Return the (X, Y) coordinate for the center point of the cell that contains the specified text.  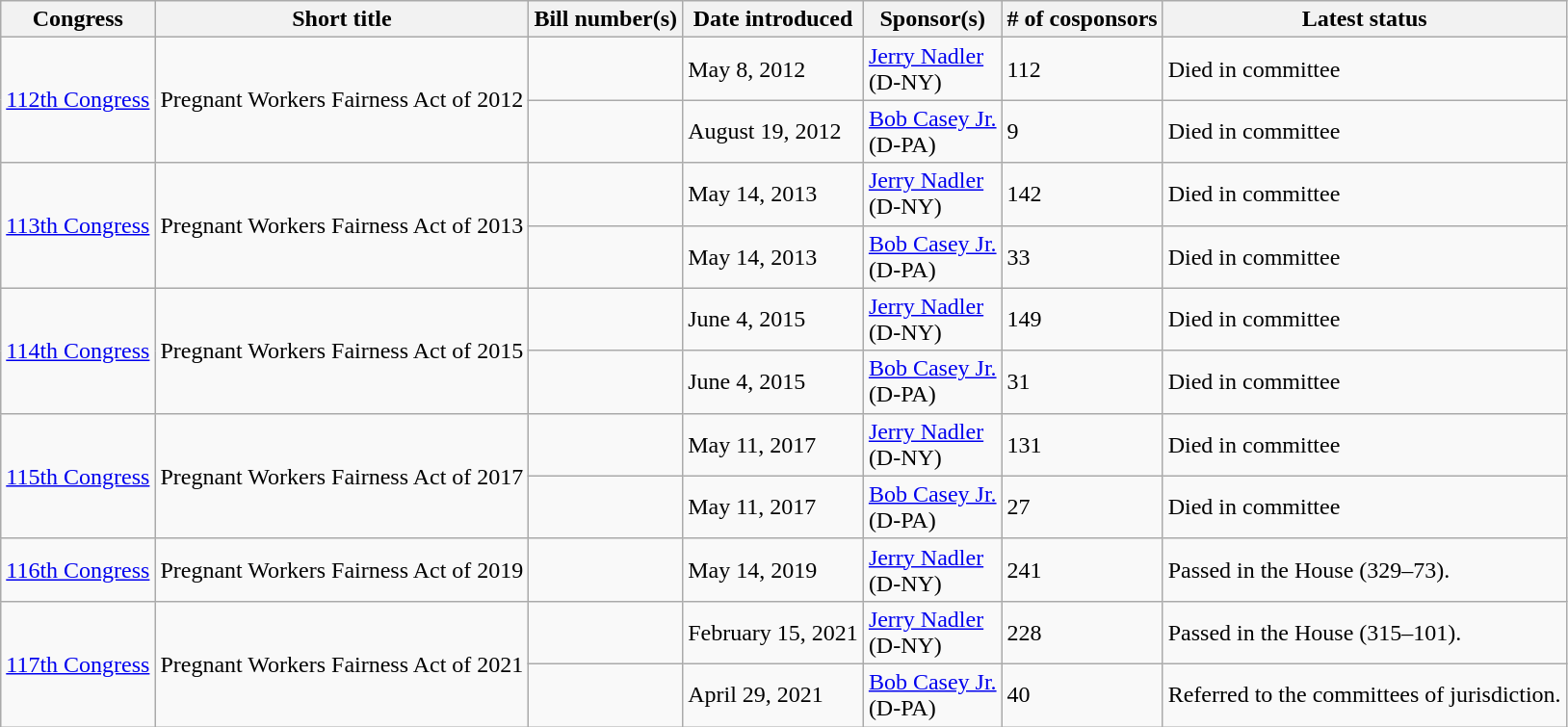
Congress (78, 19)
May 14, 2019 (773, 570)
Bill number(s) (606, 19)
Pregnant Workers Fairness Act of 2021 (342, 663)
131 (1083, 445)
31 (1083, 381)
Passed in the House (315–101). (1364, 632)
27 (1083, 506)
April 29, 2021 (773, 695)
Sponsor(s) (932, 19)
112 (1083, 69)
33 (1083, 256)
228 (1083, 632)
Pregnant Workers Fairness Act of 2019 (342, 570)
Short title (342, 19)
Referred to the committees of jurisdiction. (1364, 695)
116th Congress (78, 570)
Pregnant Workers Fairness Act of 2013 (342, 225)
142 (1083, 195)
Pregnant Workers Fairness Act of 2017 (342, 476)
Latest status (1364, 19)
February 15, 2021 (773, 632)
112th Congress (78, 100)
# of cosponsors (1083, 19)
August 19, 2012 (773, 131)
117th Congress (78, 663)
40 (1083, 695)
9 (1083, 131)
115th Congress (78, 476)
Pregnant Workers Fairness Act of 2015 (342, 351)
149 (1083, 320)
Pregnant Workers Fairness Act of 2012 (342, 100)
113th Congress (78, 225)
241 (1083, 570)
May 8, 2012 (773, 69)
Date introduced (773, 19)
Passed in the House (329–73). (1364, 570)
114th Congress (78, 351)
